Extract the [x, y] coordinate from the center of the cell holding the provided text.  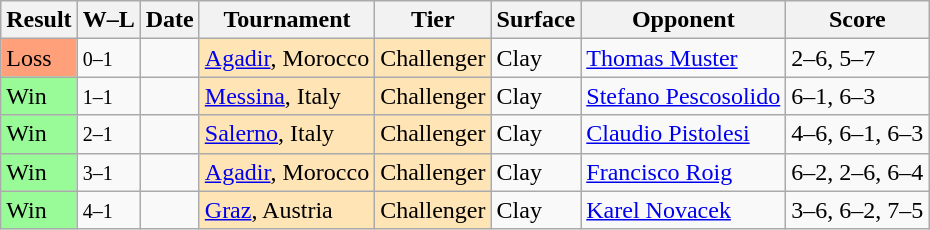
W–L [108, 20]
6–1, 6–3 [858, 96]
Opponent [684, 20]
Stefano Pescosolido [684, 96]
Claudio Pistolesi [684, 134]
3–1 [108, 172]
2–6, 5–7 [858, 58]
Thomas Muster [684, 58]
2–1 [108, 134]
Karel Novacek [684, 210]
Date [170, 20]
3–6, 6–2, 7–5 [858, 210]
Loss [39, 58]
Surface [536, 20]
Tier [433, 20]
1–1 [108, 96]
Francisco Roig [684, 172]
4–6, 6–1, 6–3 [858, 134]
Result [39, 20]
6–2, 2–6, 6–4 [858, 172]
Messina, Italy [286, 96]
Tournament [286, 20]
Salerno, Italy [286, 134]
4–1 [108, 210]
0–1 [108, 58]
Graz, Austria [286, 210]
Score [858, 20]
